Capture the cell that displays the provided text and extract its (X, Y) central coordinate. 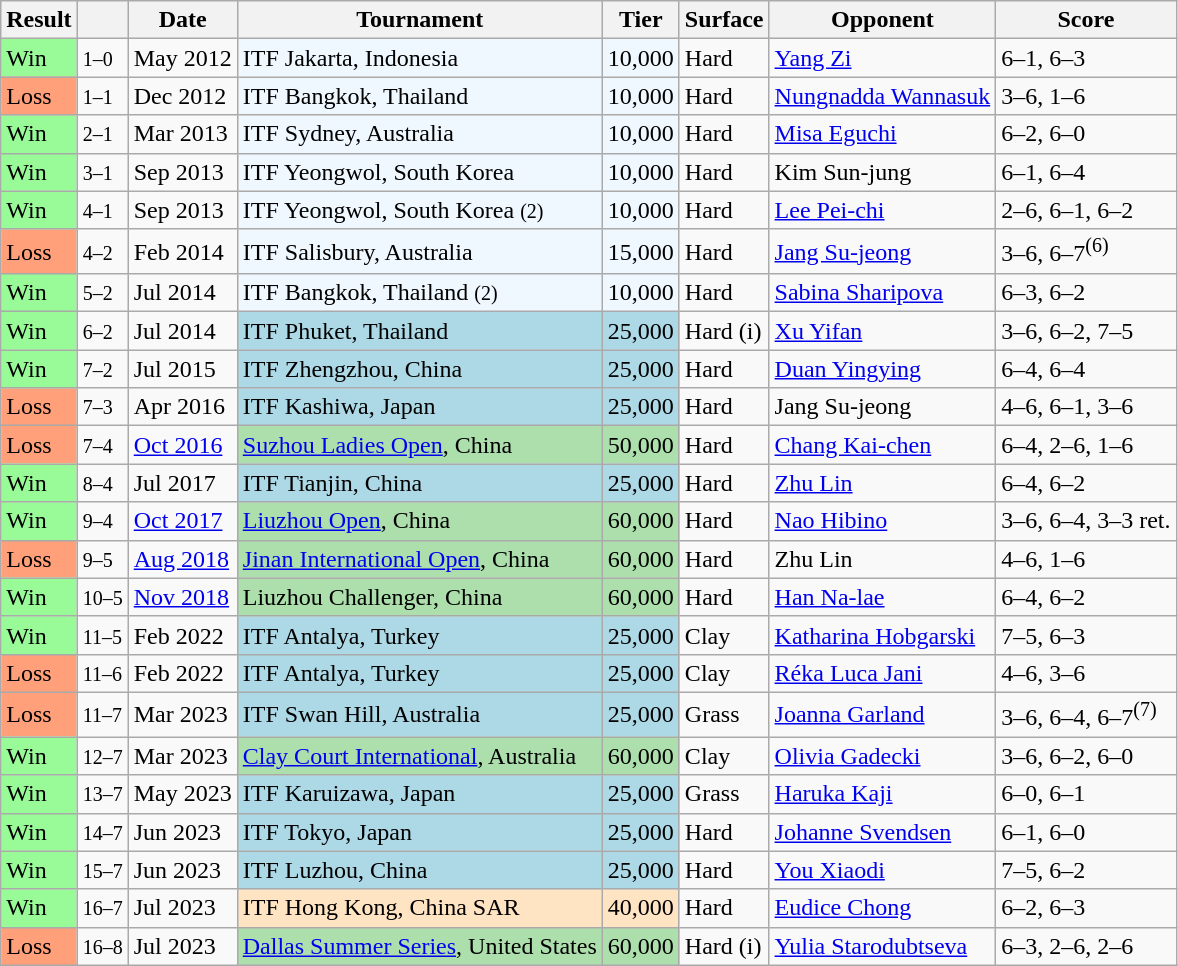
Nov 2018 (182, 597)
ITF Sydney, Australia (420, 134)
3–1 (102, 172)
May 2012 (182, 58)
ITF Karuizawa, Japan (420, 794)
Kim Sun-jung (882, 172)
6–1, 6–0 (1086, 832)
Jul 2015 (182, 369)
6–2 (102, 331)
ITF Zhengzhou, China (420, 369)
ITF Yeongwol, South Korea (2) (420, 210)
Lee Pei-chi (882, 210)
Sabina Sharipova (882, 293)
6–3, 2–6, 2–6 (1086, 946)
8–4 (102, 483)
6–3, 6–2 (1086, 293)
3–6, 6–2, 6–0 (1086, 756)
4–2 (102, 252)
Han Na-lae (882, 597)
ITF Bangkok, Thailand (420, 96)
3–6, 6–2, 7–5 (1086, 331)
Yang Zi (882, 58)
15,000 (640, 252)
6–4, 2–6, 1–6 (1086, 445)
3–6, 6–4, 3–3 ret. (1086, 521)
6–1, 6–3 (1086, 58)
Katharina Hobgarski (882, 635)
15–7 (102, 870)
ITF Swan Hill, Australia (420, 714)
Chang Kai-chen (882, 445)
3–6, 6–7(6) (1086, 252)
Nungnadda Wannasuk (882, 96)
4–6, 6–1, 3–6 (1086, 407)
Liuzhou Challenger, China (420, 597)
Olivia Gadecki (882, 756)
16–7 (102, 908)
Surface (724, 20)
6–4, 6–4 (1086, 369)
Score (1086, 20)
6–1, 6–4 (1086, 172)
6–2, 6–0 (1086, 134)
ITF Phuket, Thailand (420, 331)
5–2 (102, 293)
Oct 2016 (182, 445)
14–7 (102, 832)
Joanna Garland (882, 714)
16–8 (102, 946)
Dec 2012 (182, 96)
ITF Bangkok, Thailand (2) (420, 293)
7–3 (102, 407)
Clay Court International, Australia (420, 756)
1–1 (102, 96)
7–2 (102, 369)
Liuzhou Open, China (420, 521)
40,000 (640, 908)
ITF Hong Kong, China SAR (420, 908)
2–1 (102, 134)
4–1 (102, 210)
Xu Yifan (882, 331)
ITF Luzhou, China (420, 870)
ITF Salisbury, Australia (420, 252)
Johanne Svendsen (882, 832)
Feb 2014 (182, 252)
3–6, 6–4, 6–7(7) (1086, 714)
Réka Luca Jani (882, 673)
Oct 2017 (182, 521)
Yulia Starodubtseva (882, 946)
Duan Yingying (882, 369)
3–6, 1–6 (1086, 96)
11–5 (102, 635)
10–5 (102, 597)
Mar 2013 (182, 134)
ITF Tokyo, Japan (420, 832)
You Xiaodi (882, 870)
Nao Hibino (882, 521)
4–6, 1–6 (1086, 559)
9–4 (102, 521)
4–6, 3–6 (1086, 673)
7–5, 6–2 (1086, 870)
7–5, 6–3 (1086, 635)
Suzhou Ladies Open, China (420, 445)
2–6, 6–1, 6–2 (1086, 210)
May 2023 (182, 794)
Jinan International Open, China (420, 559)
12–7 (102, 756)
9–5 (102, 559)
Result (39, 20)
Misa Eguchi (882, 134)
50,000 (640, 445)
Dallas Summer Series, United States (420, 946)
Apr 2016 (182, 407)
1–0 (102, 58)
ITF Yeongwol, South Korea (420, 172)
Eudice Chong (882, 908)
Tournament (420, 20)
Opponent (882, 20)
Jul 2017 (182, 483)
ITF Kashiwa, Japan (420, 407)
6–0, 6–1 (1086, 794)
11–7 (102, 714)
7–4 (102, 445)
6–2, 6–3 (1086, 908)
Date (182, 20)
ITF Tianjin, China (420, 483)
Tier (640, 20)
11–6 (102, 673)
Aug 2018 (182, 559)
13–7 (102, 794)
Haruka Kaji (882, 794)
ITF Jakarta, Indonesia (420, 58)
